Scan for the cell matching the given text and deliver its [x, y] coordinate at center. 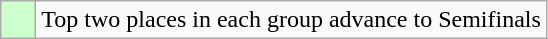
Top two places in each group advance to Semifinals [292, 20]
